Output the (x, y) coordinate of the center of the cell containing the given text.  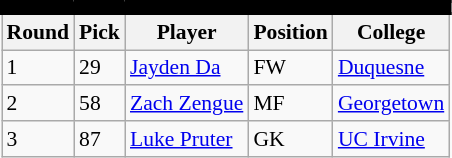
1 (38, 68)
Position (290, 32)
29 (100, 68)
Duquesne (391, 68)
MF (290, 104)
3 (38, 139)
Luke Pruter (186, 139)
Jayden Da (186, 68)
87 (100, 139)
Player (186, 32)
UC Irvine (391, 139)
College (391, 32)
Pick (100, 32)
Round (38, 32)
GK (290, 139)
Georgetown (391, 104)
FW (290, 68)
2 (38, 104)
58 (100, 104)
Zach Zengue (186, 104)
